Output the [x, y] coordinate of the center of the cell containing the given text.  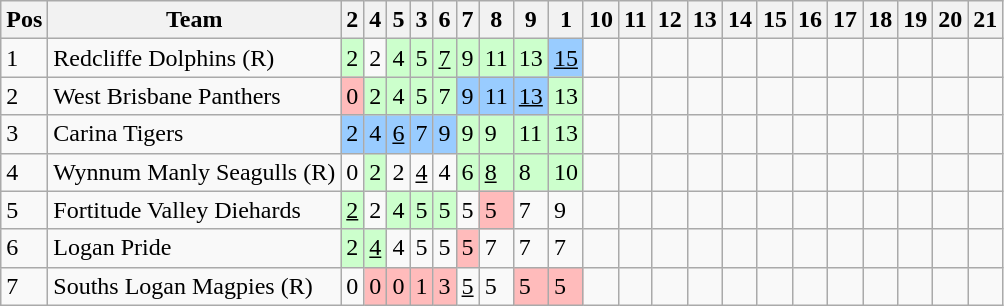
Logan Pride [194, 248]
Carina Tigers [194, 134]
Team [194, 20]
18 [880, 20]
20 [950, 20]
Fortitude Valley Diehards [194, 210]
12 [670, 20]
Redcliffe Dolphins (R) [194, 58]
16 [810, 20]
17 [846, 20]
Souths Logan Magpies (R) [194, 286]
14 [740, 20]
Pos [24, 20]
Wynnum Manly Seagulls (R) [194, 172]
19 [916, 20]
West Brisbane Panthers [194, 96]
21 [986, 20]
